Return the [x, y] coordinate for the center point of the cell that contains the specified text.  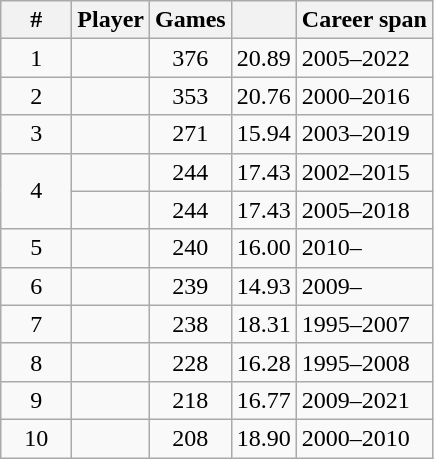
16.28 [264, 362]
Games [191, 20]
2009–2021 [364, 400]
Career span [364, 20]
376 [191, 58]
228 [191, 362]
208 [191, 438]
238 [191, 324]
218 [191, 400]
239 [191, 286]
2005–2018 [364, 210]
1995–2008 [364, 362]
16.77 [264, 400]
1995–2007 [364, 324]
14.93 [264, 286]
# [36, 20]
7 [36, 324]
2005–2022 [364, 58]
2000–2010 [364, 438]
5 [36, 248]
2002–2015 [364, 172]
2010– [364, 248]
4 [36, 191]
Player [111, 20]
1 [36, 58]
15.94 [264, 134]
3 [36, 134]
2009– [364, 286]
6 [36, 286]
9 [36, 400]
2000–2016 [364, 96]
20.76 [264, 96]
20.89 [264, 58]
2003–2019 [364, 134]
8 [36, 362]
240 [191, 248]
353 [191, 96]
271 [191, 134]
2 [36, 96]
16.00 [264, 248]
18.90 [264, 438]
18.31 [264, 324]
10 [36, 438]
